Scan for the cell matching the given text and deliver its [x, y] coordinate at center. 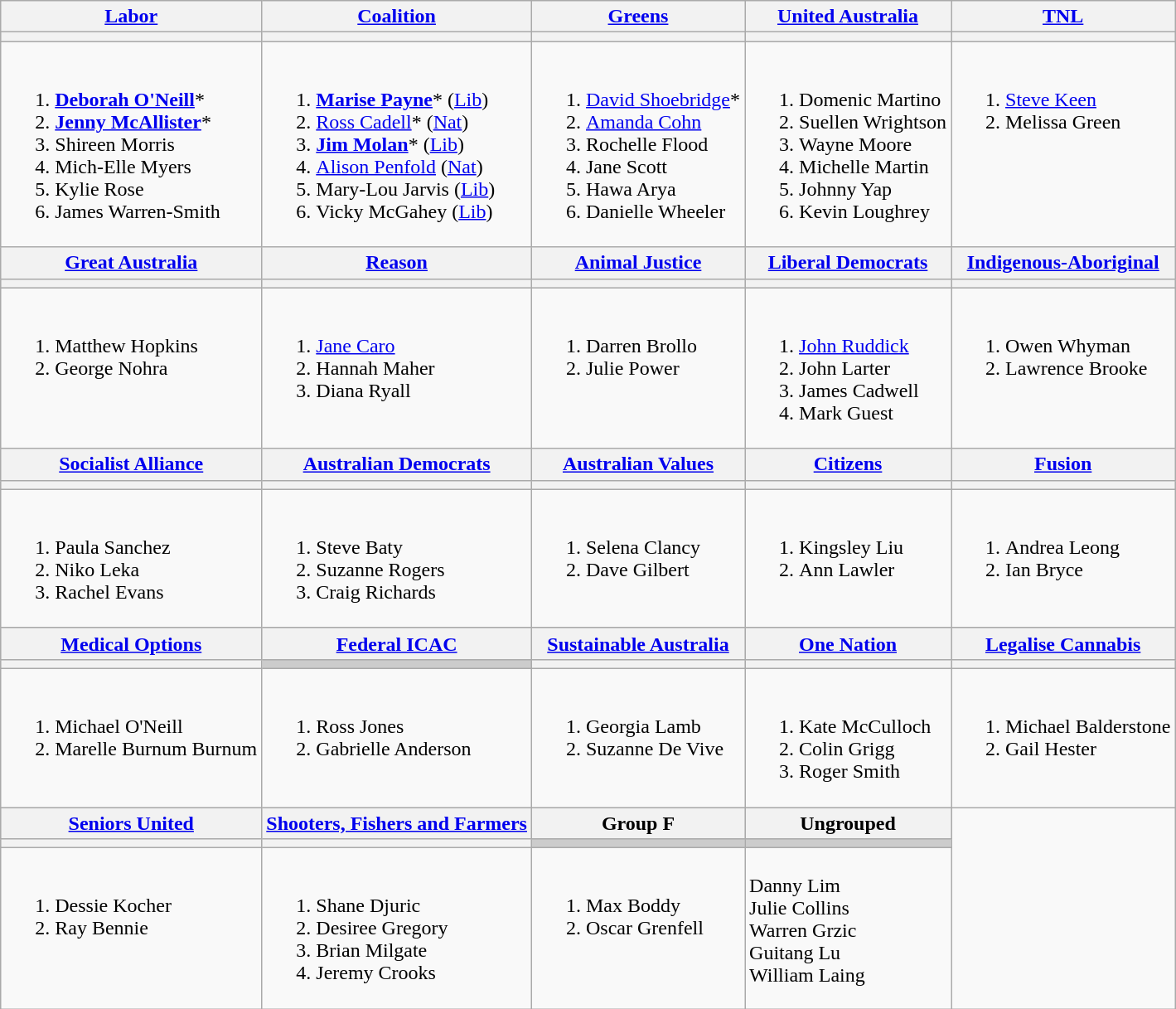
Sustainable Australia [638, 643]
TNL [1063, 17]
Max BoddyOscar Grenfell [638, 929]
Greens [638, 17]
Liberal Democrats [849, 263]
Michael BalderstoneGail Hester [1063, 738]
Indigenous-Aboriginal [1063, 263]
Federal ICAC [397, 643]
Socialist Alliance [131, 464]
Michael O'NeillMarelle Burnum Burnum [131, 738]
Labor [131, 17]
Reason [397, 263]
Shane DjuricDesiree GregoryBrian MilgateJeremy Crooks [397, 929]
Kate McCullochColin GriggRoger Smith [849, 738]
Ross JonesGabrielle Anderson [397, 738]
Steve BatySuzanne RogersCraig Richards [397, 559]
Seniors United [131, 823]
John RuddickJohn LarterJames CadwellMark Guest [849, 368]
Matthew HopkinsGeorge Nohra [131, 368]
Dessie KocherRay Bennie [131, 929]
Deborah O'Neill*Jenny McAllister*Shireen MorrisMich-Elle MyersKylie RoseJames Warren-Smith [131, 144]
Domenic MartinoSuellen WrightsonWayne MooreMichelle MartinJohnny YapKevin Loughrey [849, 144]
Selena ClancyDave Gilbert [638, 559]
Danny Lim Julie Collins Warren Grzic Guitang Lu William Laing [849, 929]
Kingsley LiuAnn Lawler [849, 559]
Legalise Cannabis [1063, 643]
Australian Democrats [397, 464]
Darren BrolloJulie Power [638, 368]
Owen WhymanLawrence Brooke [1063, 368]
Paula SanchezNiko LekaRachel Evans [131, 559]
Citizens [849, 464]
Great Australia [131, 263]
Medical Options [131, 643]
Coalition [397, 17]
Animal Justice [638, 263]
Steve KeenMelissa Green [1063, 144]
Georgia LambSuzanne De Vive [638, 738]
Andrea LeongIan Bryce [1063, 559]
David Shoebridge*Amanda CohnRochelle FloodJane ScottHawa AryaDanielle Wheeler [638, 144]
Shooters, Fishers and Farmers [397, 823]
One Nation [849, 643]
Ungrouped [849, 823]
United Australia [849, 17]
Jane CaroHannah MaherDiana Ryall [397, 368]
Fusion [1063, 464]
Group F [638, 823]
Marise Payne* (Lib)Ross Cadell* (Nat)Jim Molan* (Lib)Alison Penfold (Nat)Mary-Lou Jarvis (Lib)Vicky McGahey (Lib) [397, 144]
Australian Values [638, 464]
